Output the [x, y] coordinate of the center of the cell containing the given text.  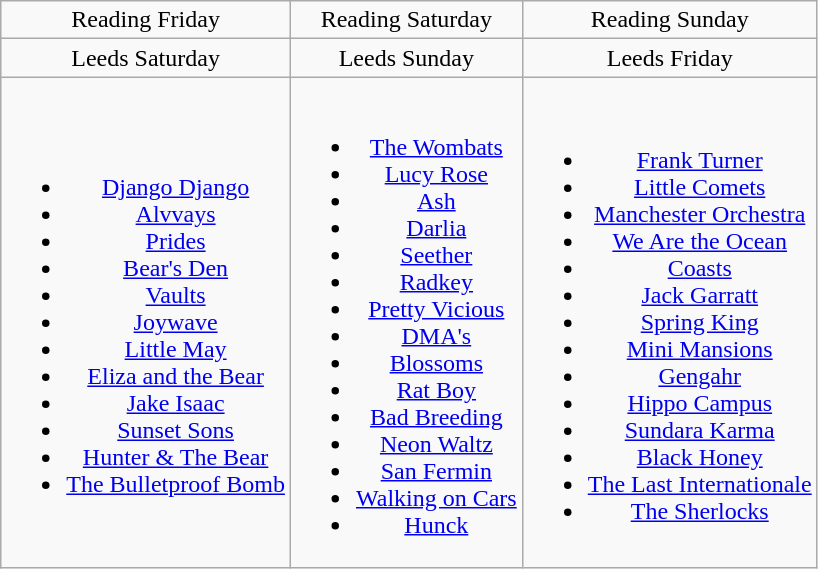
Django DjangoAlvvaysPridesBear's DenVaultsJoywaveLittle MayEliza and the BearJake IsaacSunset SonsHunter & The BearThe Bulletproof Bomb [146, 322]
Reading Friday [146, 20]
Reading Sunday [670, 20]
Leeds Sunday [406, 58]
Reading Saturday [406, 20]
Leeds Saturday [146, 58]
The WombatsLucy RoseAshDarliaSeetherRadkeyPretty ViciousDMA'sBlossomsRat BoyBad BreedingNeon WaltzSan FerminWalking on CarsHunck [406, 322]
Leeds Friday [670, 58]
